Return [X, Y] of the center of cell containing provided text 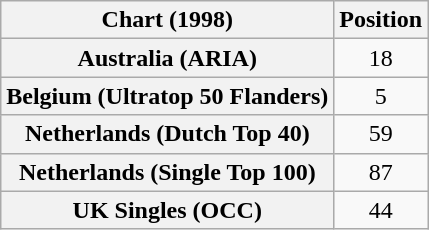
Netherlands (Dutch Top 40) [168, 134]
Netherlands (Single Top 100) [168, 172]
Chart (1998) [168, 20]
59 [381, 134]
UK Singles (OCC) [168, 210]
5 [381, 96]
18 [381, 58]
Belgium (Ultratop 50 Flanders) [168, 96]
Position [381, 20]
Australia (ARIA) [168, 58]
44 [381, 210]
87 [381, 172]
